Extract the (X, Y) coordinate from the center of the cell holding the provided text.  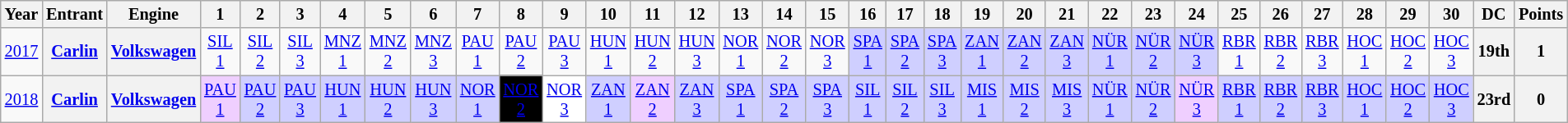
0 (1541, 99)
13 (741, 14)
Engine (153, 14)
20 (1025, 14)
22 (1110, 14)
16 (868, 14)
2 (260, 14)
Points (1541, 14)
3 (300, 14)
MIS2 (1025, 99)
11 (653, 14)
MIS3 (1067, 99)
17 (905, 14)
27 (1322, 14)
25 (1239, 14)
24 (1197, 14)
MNZ2 (389, 52)
12 (697, 14)
10 (608, 14)
7 (477, 14)
30 (1452, 14)
DC (1494, 14)
29 (1407, 14)
2018 (21, 99)
MNZ3 (433, 52)
21 (1067, 14)
19th (1494, 52)
23 (1154, 14)
28 (1365, 14)
Year (21, 14)
15 (828, 14)
MNZ1 (342, 52)
18 (942, 14)
5 (389, 14)
9 (565, 14)
6 (433, 14)
26 (1281, 14)
14 (784, 14)
23rd (1494, 99)
19 (982, 14)
4 (342, 14)
MIS1 (982, 99)
Entrant (74, 14)
8 (522, 14)
2017 (21, 52)
